Return the (x, y) coordinate for the center point of the cell that contains the specified text.  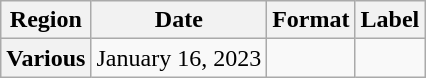
Region (46, 20)
Date (179, 20)
Format (311, 20)
Label (390, 20)
January 16, 2023 (179, 58)
Various (46, 58)
